Extract the [X, Y] coordinate from the center of the cell holding the provided text.  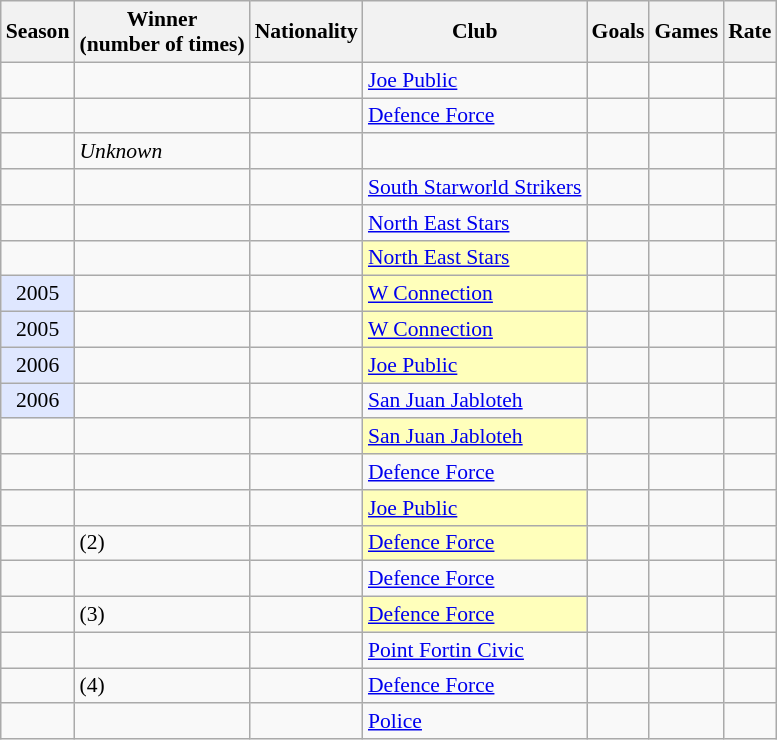
Police [475, 722]
Point Fortin Civic [475, 650]
Nationality [306, 32]
South Starworld Strikers [475, 187]
Club [475, 32]
Season [38, 32]
Rate [750, 32]
(3) [162, 615]
Games [686, 32]
Goals [618, 32]
Winner(number of times) [162, 32]
Unknown [162, 152]
(2) [162, 543]
(4) [162, 686]
